Search for the cell housing the specified text and yield its [x, y] center coordinate. 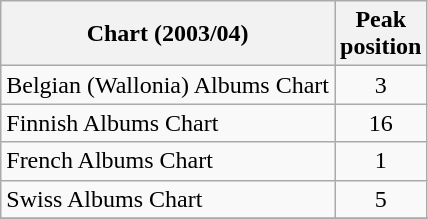
French Albums Chart [168, 161]
Peakposition [380, 34]
Finnish Albums Chart [168, 123]
5 [380, 199]
Belgian (Wallonia) Albums Chart [168, 85]
16 [380, 123]
Swiss Albums Chart [168, 199]
3 [380, 85]
Chart (2003/04) [168, 34]
1 [380, 161]
